Detect which cell encompasses the target text, then output its (x, y) center coordinate. 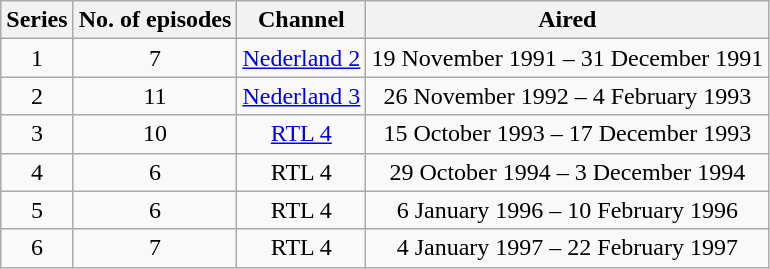
26 November 1992 – 4 February 1993 (568, 96)
5 (37, 210)
No. of episodes (155, 20)
11 (155, 96)
19 November 1991 – 31 December 1991 (568, 58)
Nederland 3 (302, 96)
Aired (568, 20)
Series (37, 20)
2 (37, 96)
15 October 1993 – 17 December 1993 (568, 134)
Channel (302, 20)
6 January 1996 – 10 February 1996 (568, 210)
1 (37, 58)
10 (155, 134)
4 January 1997 – 22 February 1997 (568, 248)
Nederland 2 (302, 58)
4 (37, 172)
29 October 1994 – 3 December 1994 (568, 172)
3 (37, 134)
